Identify which cell holds the provided text, then report its [x, y] central coordinate. 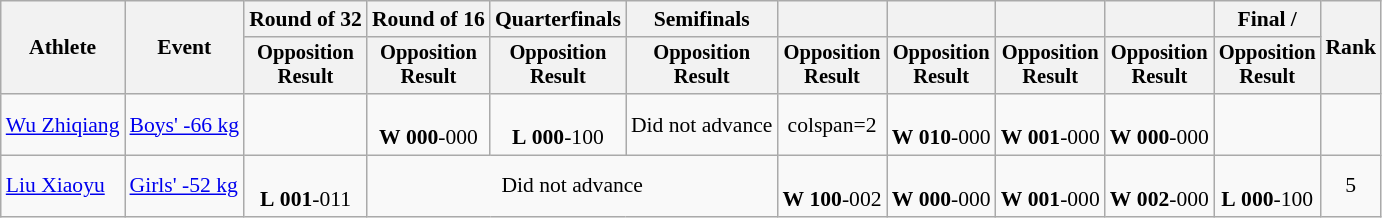
Boys' -66 kg [185, 124]
L 001-011 [306, 186]
Liu Xiaoyu [63, 186]
Girls' -52 kg [185, 186]
W 002-000 [1160, 186]
W 010-000 [942, 124]
Event [185, 48]
colspan=2 [832, 124]
Wu Zhiqiang [63, 124]
Round of 16 [428, 19]
Rank [1350, 48]
Round of 32 [306, 19]
Semifinals [702, 19]
W 100-002 [832, 186]
Quarterfinals [558, 19]
5 [1350, 186]
Athlete [63, 48]
Final / [1268, 19]
